For the text-containing cell, return its midpoint in [X, Y] coordinate format. 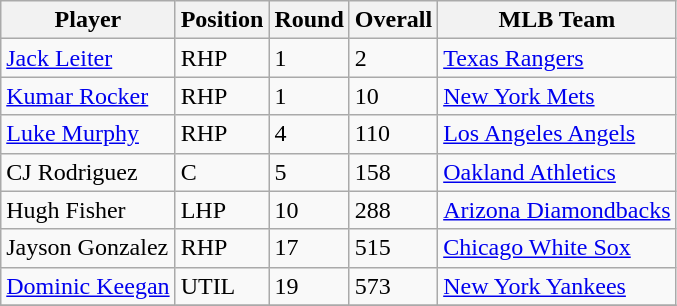
Kumar Rocker [88, 96]
573 [393, 286]
New York Mets [557, 96]
Hugh Fisher [88, 210]
Luke Murphy [88, 134]
158 [393, 172]
515 [393, 248]
CJ Rodriguez [88, 172]
Jayson Gonzalez [88, 248]
Los Angeles Angels [557, 134]
17 [309, 248]
Player [88, 20]
288 [393, 210]
MLB Team [557, 20]
Jack Leiter [88, 58]
New York Yankees [557, 286]
C [222, 172]
19 [309, 286]
Oakland Athletics [557, 172]
Arizona Diamondbacks [557, 210]
Overall [393, 20]
Dominic Keegan [88, 286]
Texas Rangers [557, 58]
2 [393, 58]
Chicago White Sox [557, 248]
UTIL [222, 286]
LHP [222, 210]
110 [393, 134]
4 [309, 134]
Round [309, 20]
Position [222, 20]
5 [309, 172]
